Locate the cell with the specified text and output its (X, Y) center coordinate. 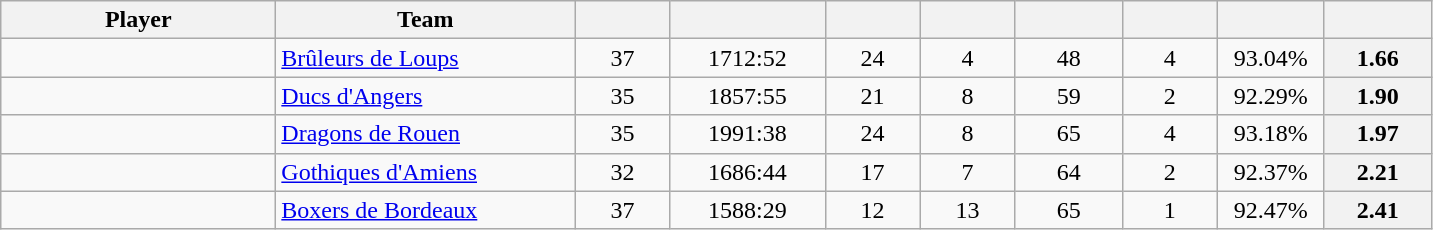
64 (1068, 172)
7 (968, 172)
1857:55 (748, 96)
32 (622, 172)
1.97 (1378, 134)
Brûleurs de Loups (426, 58)
13 (968, 210)
93.04% (1270, 58)
92.37% (1270, 172)
48 (1068, 58)
1 (1170, 210)
1588:29 (748, 210)
17 (872, 172)
92.47% (1270, 210)
1.66 (1378, 58)
93.18% (1270, 134)
1686:44 (748, 172)
59 (1068, 96)
92.29% (1270, 96)
Dragons de Rouen (426, 134)
Player (138, 20)
1991:38 (748, 134)
21 (872, 96)
Gothiques d'Amiens (426, 172)
Ducs d'Angers (426, 96)
1712:52 (748, 58)
Boxers de Bordeaux (426, 210)
12 (872, 210)
2.21 (1378, 172)
2.41 (1378, 210)
Team (426, 20)
1.90 (1378, 96)
